Locate the cell with the specified text and output its [x, y] center coordinate. 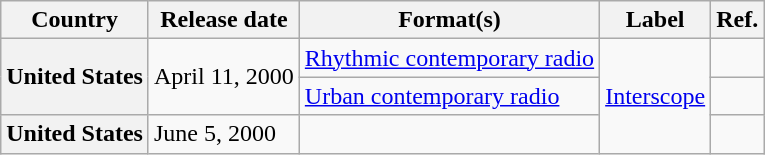
April 11, 2000 [224, 77]
Urban contemporary radio [449, 96]
June 5, 2000 [224, 134]
Rhythmic contemporary radio [449, 58]
Ref. [738, 20]
Format(s) [449, 20]
Country [75, 20]
Release date [224, 20]
Interscope [656, 96]
Label [656, 20]
